Identify which cell holds the provided text, then report its (x, y) central coordinate. 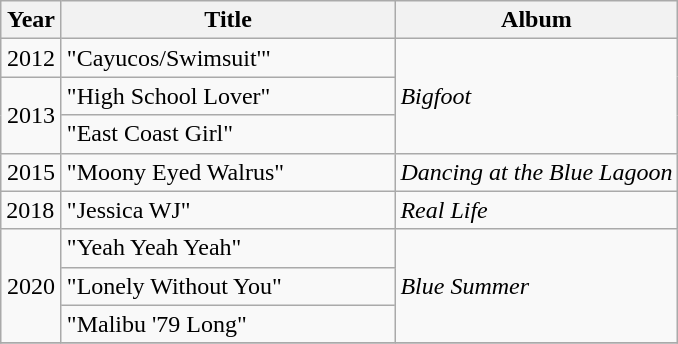
"Yeah Yeah Yeah" (228, 248)
"Cayucos/Swimsuit'" (228, 58)
2018 (32, 210)
Year (32, 20)
"Moony Eyed Walrus" (228, 172)
Real Life (536, 210)
2020 (32, 286)
"Lonely Without You" (228, 286)
"East Coast Girl" (228, 134)
2012 (32, 58)
"Malibu '79 Long" (228, 324)
2015 (32, 172)
2013 (32, 115)
"Jessica WJ" (228, 210)
Dancing at the Blue Lagoon (536, 172)
"High School Lover" (228, 96)
Blue Summer (536, 286)
Album (536, 20)
Bigfoot (536, 96)
Title (228, 20)
